Locate the cell with the specified text and output its [X, Y] center coordinate. 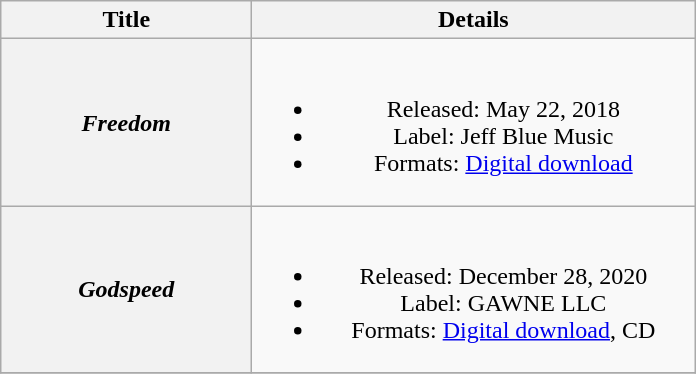
Godspeed [126, 290]
Details [474, 20]
Released: December 28, 2020Label: GAWNE LLCFormats: Digital download, CD [474, 290]
Released: May 22, 2018Label: Jeff Blue MusicFormats: Digital download [474, 122]
Freedom [126, 122]
Title [126, 20]
